Capture the cell that displays the provided text and extract its [X, Y] central coordinate. 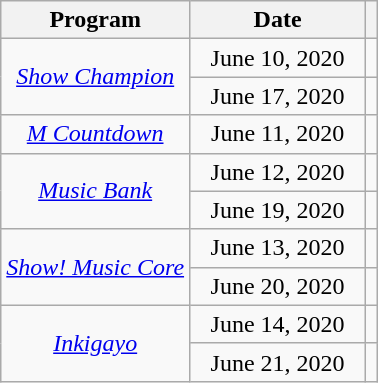
June 13, 2020 [278, 248]
Inkigayo [96, 343]
June 21, 2020 [278, 362]
Music Bank [96, 191]
June 20, 2020 [278, 286]
Date [278, 20]
Program [96, 20]
June 10, 2020 [278, 58]
June 11, 2020 [278, 134]
June 19, 2020 [278, 210]
Show! Music Core [96, 267]
June 14, 2020 [278, 324]
June 12, 2020 [278, 172]
M Countdown [96, 134]
Show Champion [96, 77]
June 17, 2020 [278, 96]
